Detect which cell encompasses the target text, then output its [X, Y] center coordinate. 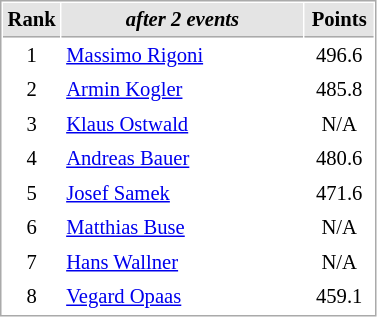
Klaus Ostwald [183, 124]
480.6 [340, 158]
8 [32, 296]
Andreas Bauer [183, 158]
Rank [32, 20]
5 [32, 194]
Armin Kogler [183, 90]
Josef Samek [183, 194]
Vegard Opaas [183, 296]
2 [32, 90]
Hans Wallner [183, 262]
Massimo Rigoni [183, 56]
after 2 events [183, 20]
6 [32, 228]
471.6 [340, 194]
3 [32, 124]
1 [32, 56]
7 [32, 262]
4 [32, 158]
Matthias Buse [183, 228]
485.8 [340, 90]
459.1 [340, 296]
Points [340, 20]
496.6 [340, 56]
